Return the [X, Y] coordinate for the center point of the cell that contains the specified text.  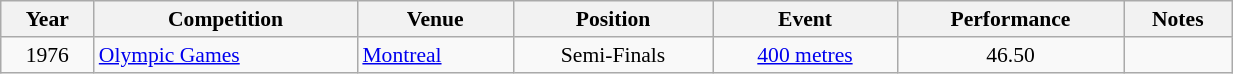
Event [805, 19]
1976 [48, 55]
Competition [226, 19]
Semi-Finals [613, 55]
Year [48, 19]
Montreal [435, 55]
Venue [435, 19]
Position [613, 19]
400 metres [805, 55]
Notes [1178, 19]
Olympic Games [226, 55]
46.50 [1010, 55]
Performance [1010, 19]
